Locate the cell with the specified text and output its (X, Y) center coordinate. 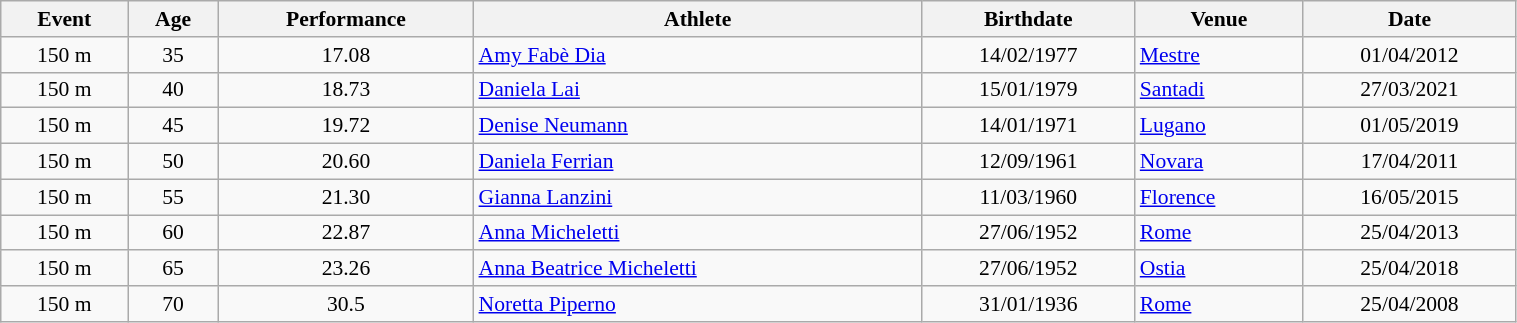
Athlete (698, 19)
15/01/1979 (1028, 90)
Date (1410, 19)
Daniela Ferrian (698, 162)
12/09/1961 (1028, 162)
65 (174, 269)
Santadi (1219, 90)
Birthdate (1028, 19)
25/04/2018 (1410, 269)
21.30 (346, 197)
Anna Micheletti (698, 233)
17.08 (346, 55)
11/03/1960 (1028, 197)
14/02/1977 (1028, 55)
Age (174, 19)
17/04/2011 (1410, 162)
25/04/2008 (1410, 304)
23.26 (346, 269)
Mestre (1219, 55)
Performance (346, 19)
40 (174, 90)
01/04/2012 (1410, 55)
20.60 (346, 162)
19.72 (346, 126)
Daniela Lai (698, 90)
60 (174, 233)
01/05/2019 (1410, 126)
25/04/2013 (1410, 233)
Event (64, 19)
Amy Fabè Dia (698, 55)
16/05/2015 (1410, 197)
50 (174, 162)
Anna Beatrice Micheletti (698, 269)
Denise Neumann (698, 126)
30.5 (346, 304)
Florence (1219, 197)
14/01/1971 (1028, 126)
18.73 (346, 90)
Noretta Piperno (698, 304)
27/03/2021 (1410, 90)
45 (174, 126)
70 (174, 304)
22.87 (346, 233)
31/01/1936 (1028, 304)
Ostia (1219, 269)
Gianna Lanzini (698, 197)
Novara (1219, 162)
Lugano (1219, 126)
Venue (1219, 19)
55 (174, 197)
35 (174, 55)
